Locate the cell with the specified text and output its [X, Y] center coordinate. 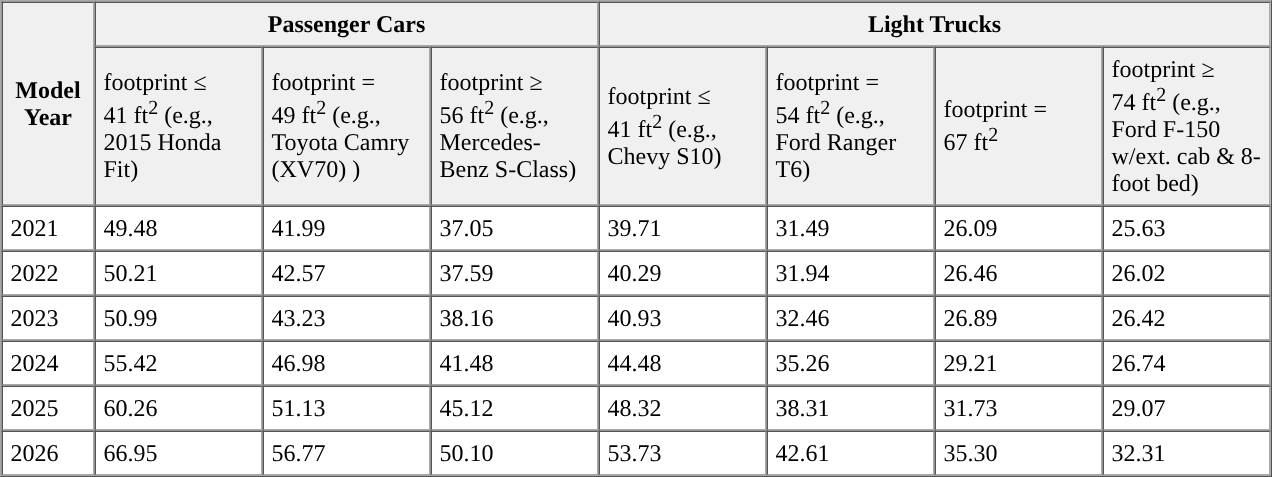
Model Year [48, 104]
2023 [48, 318]
2021 [48, 228]
footprint ≥ 56 ft2 (e.g., Mercedes-Benz S-Class) [514, 126]
26.46 [1018, 274]
25.63 [1186, 228]
40.93 [682, 318]
2026 [48, 454]
footprint ≥ 74 ft2 (e.g., Ford F-150 w/ext. cab & 8-foot bed) [1186, 126]
53.73 [682, 454]
50.21 [178, 274]
26.09 [1018, 228]
29.07 [1186, 408]
footprint = 67 ft2 [1018, 126]
Light Trucks [934, 24]
48.32 [682, 408]
26.02 [1186, 274]
45.12 [514, 408]
40.29 [682, 274]
37.59 [514, 274]
2025 [48, 408]
footprint ≤ 41 ft2 (e.g., Chevy S10) [682, 126]
38.16 [514, 318]
42.57 [346, 274]
31.94 [850, 274]
29.21 [1018, 364]
2024 [48, 364]
35.30 [1018, 454]
Passenger Cars [346, 24]
26.74 [1186, 364]
50.10 [514, 454]
50.99 [178, 318]
2022 [48, 274]
56.77 [346, 454]
37.05 [514, 228]
41.99 [346, 228]
footprint ≤ 41 ft2 (e.g., 2015 Honda Fit) [178, 126]
46.98 [346, 364]
66.95 [178, 454]
44.48 [682, 364]
55.42 [178, 364]
35.26 [850, 364]
49.48 [178, 228]
32.46 [850, 318]
footprint = 49 ft2 (e.g., Toyota Camry (XV70) ) [346, 126]
41.48 [514, 364]
43.23 [346, 318]
39.71 [682, 228]
60.26 [178, 408]
31.49 [850, 228]
38.31 [850, 408]
26.42 [1186, 318]
42.61 [850, 454]
26.89 [1018, 318]
51.13 [346, 408]
31.73 [1018, 408]
footprint = 54 ft2 (e.g., Ford Ranger T6) [850, 126]
32.31 [1186, 454]
